Find where the given text appears and provide that cell's center as [x, y] coordinate. 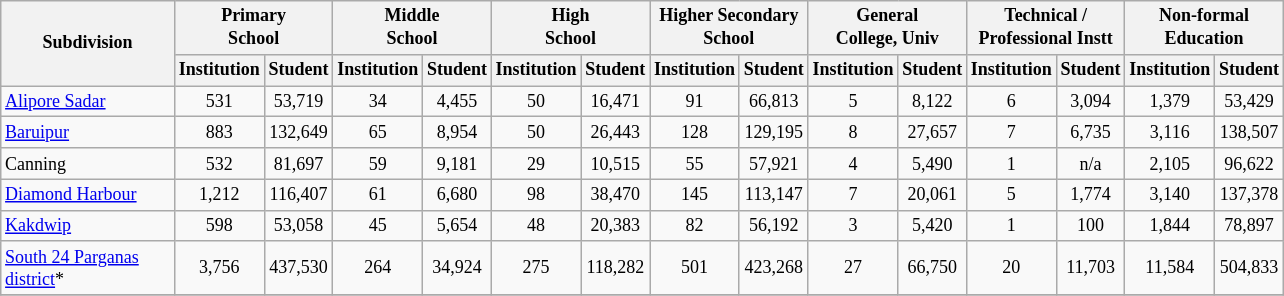
100 [1090, 226]
6 [1011, 102]
5,654 [458, 226]
56,192 [774, 226]
59 [378, 164]
118,282 [616, 268]
3 [853, 226]
61 [378, 194]
1,774 [1090, 194]
264 [378, 268]
66,813 [774, 102]
9,181 [458, 164]
3,756 [219, 268]
91 [695, 102]
113,147 [774, 194]
65 [378, 132]
145 [695, 194]
53,719 [298, 102]
48 [536, 226]
116,407 [298, 194]
GeneralCollege, Univ [887, 28]
437,530 [298, 268]
3,140 [1170, 194]
57,921 [774, 164]
27 [853, 268]
137,378 [1250, 194]
96,622 [1250, 164]
Technical /Professional Instt [1045, 28]
2,105 [1170, 164]
HighSchool [570, 28]
8 [853, 132]
Non-formalEducation [1204, 28]
Alipore Sadar [88, 102]
29 [536, 164]
MiddleSchool [412, 28]
1,844 [1170, 226]
11,703 [1090, 268]
6,735 [1090, 132]
10,515 [616, 164]
34,924 [458, 268]
531 [219, 102]
98 [536, 194]
4 [853, 164]
n/a [1090, 164]
20,383 [616, 226]
Higher SecondarySchool [729, 28]
45 [378, 226]
53,429 [1250, 102]
132,649 [298, 132]
6,680 [458, 194]
Diamond Harbour [88, 194]
20,061 [932, 194]
Subdivision [88, 44]
8,122 [932, 102]
South 24 Parganas district* [88, 268]
423,268 [774, 268]
4,455 [458, 102]
598 [219, 226]
1,212 [219, 194]
38,470 [616, 194]
883 [219, 132]
5,490 [932, 164]
138,507 [1250, 132]
78,897 [1250, 226]
20 [1011, 268]
34 [378, 102]
82 [695, 226]
8,954 [458, 132]
Baruipur [88, 132]
532 [219, 164]
11,584 [1170, 268]
Canning [88, 164]
PrimarySchool [253, 28]
128 [695, 132]
Kakdwip [88, 226]
55 [695, 164]
504,833 [1250, 268]
27,657 [932, 132]
81,697 [298, 164]
275 [536, 268]
1,379 [1170, 102]
3,116 [1170, 132]
26,443 [616, 132]
129,195 [774, 132]
501 [695, 268]
16,471 [616, 102]
66,750 [932, 268]
53,058 [298, 226]
5,420 [932, 226]
3,094 [1090, 102]
